Return (x, y) of the center of cell containing provided text 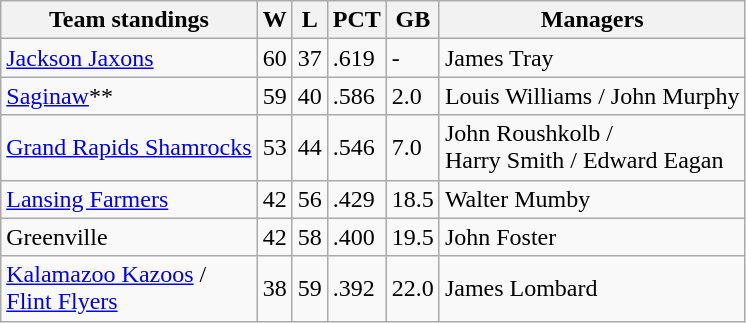
38 (274, 288)
Lansing Farmers (129, 199)
.546 (356, 148)
60 (274, 58)
.400 (356, 237)
2.0 (412, 96)
Greenville (129, 237)
GB (412, 20)
.619 (356, 58)
John Foster (592, 237)
Team standings (129, 20)
Louis Williams / John Murphy (592, 96)
53 (274, 148)
40 (310, 96)
Grand Rapids Shamrocks (129, 148)
19.5 (412, 237)
.586 (356, 96)
Jackson Jaxons (129, 58)
37 (310, 58)
John Roushkolb / Harry Smith / Edward Eagan (592, 148)
22.0 (412, 288)
Walter Mumby (592, 199)
.392 (356, 288)
PCT (356, 20)
Managers (592, 20)
James Tray (592, 58)
44 (310, 148)
L (310, 20)
.429 (356, 199)
James Lombard (592, 288)
- (412, 58)
7.0 (412, 148)
Kalamazoo Kazoos /Flint Flyers (129, 288)
W (274, 20)
56 (310, 199)
Saginaw** (129, 96)
18.5 (412, 199)
58 (310, 237)
